For the text-containing cell, return its midpoint in (X, Y) coordinate format. 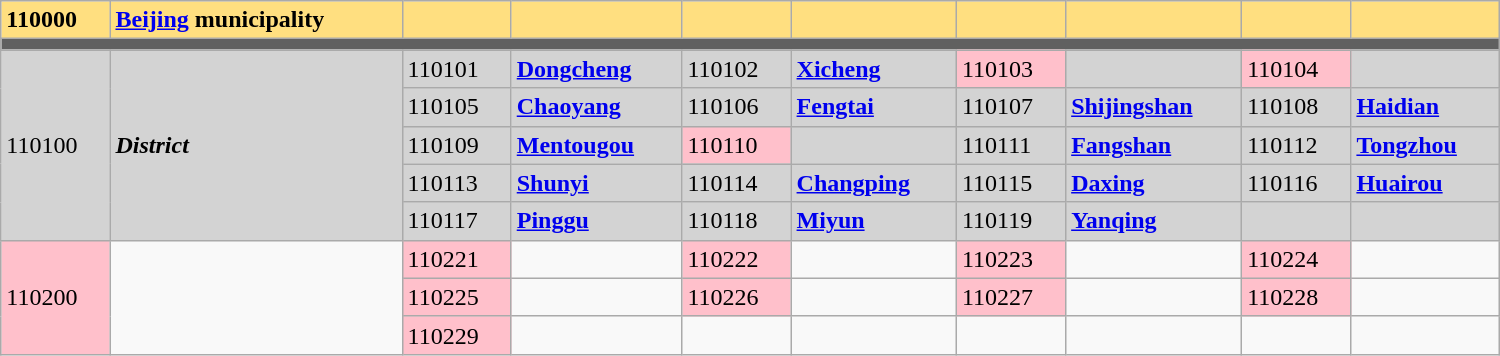
110224 (1296, 259)
110107 (1010, 107)
110114 (736, 183)
Beijing municipality (256, 20)
Haidian (1425, 107)
110227 (1010, 297)
110223 (1010, 259)
Mentougou (596, 145)
110109 (456, 145)
110200 (56, 297)
110115 (1010, 183)
Tongzhou (1425, 145)
Dongcheng (596, 69)
Changping (874, 183)
Shunyi (596, 183)
110102 (736, 69)
110229 (456, 335)
Xicheng (874, 69)
Daxing (1154, 183)
110000 (56, 20)
110225 (456, 297)
110100 (56, 145)
110221 (456, 259)
District (256, 145)
Chaoyang (596, 107)
110111 (1010, 145)
110110 (736, 145)
Fengtai (874, 107)
Yanqing (1154, 221)
110106 (736, 107)
Pinggu (596, 221)
110113 (456, 183)
110101 (456, 69)
110108 (1296, 107)
110222 (736, 259)
Miyun (874, 221)
110116 (1296, 183)
110118 (736, 221)
110117 (456, 221)
110103 (1010, 69)
Shijingshan (1154, 107)
110105 (456, 107)
110112 (1296, 145)
110119 (1010, 221)
110228 (1296, 297)
Fangshan (1154, 145)
110104 (1296, 69)
110226 (736, 297)
Huairou (1425, 183)
